From the cell containing the given text, extract its center point as (x, y) coordinate. 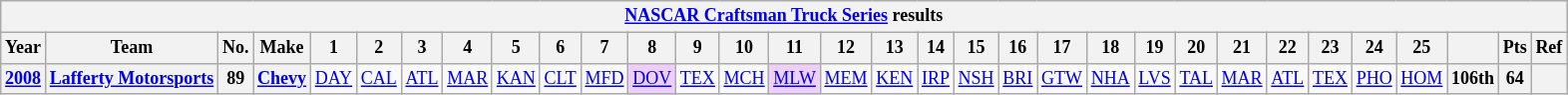
23 (1331, 48)
KEN (895, 78)
KAN (516, 78)
19 (1155, 48)
No. (235, 48)
16 (1017, 48)
CLT (561, 78)
2008 (24, 78)
64 (1514, 78)
4 (468, 48)
MFD (604, 78)
MLW (794, 78)
Year (24, 48)
17 (1062, 48)
5 (516, 48)
DAY (333, 78)
IRP (936, 78)
13 (895, 48)
3 (422, 48)
11 (794, 48)
CAL (379, 78)
Ref (1549, 48)
LVS (1155, 78)
106th (1473, 78)
Make (282, 48)
TAL (1196, 78)
MEM (846, 78)
14 (936, 48)
Lafferty Motorsports (132, 78)
Team (132, 48)
8 (652, 48)
BRI (1017, 78)
20 (1196, 48)
1 (333, 48)
21 (1242, 48)
DOV (652, 78)
6 (561, 48)
Pts (1514, 48)
7 (604, 48)
24 (1374, 48)
10 (744, 48)
GTW (1062, 78)
9 (698, 48)
NASCAR Craftsman Truck Series results (784, 16)
89 (235, 78)
22 (1288, 48)
12 (846, 48)
15 (976, 48)
25 (1422, 48)
NHA (1110, 78)
HOM (1422, 78)
Chevy (282, 78)
PHO (1374, 78)
18 (1110, 48)
NSH (976, 78)
2 (379, 48)
MCH (744, 78)
